From the cell containing the given text, extract its center point as (X, Y) coordinate. 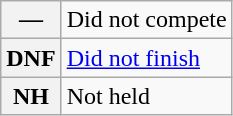
Did not finish (146, 58)
NH (31, 96)
Did not compete (146, 20)
— (31, 20)
Not held (146, 96)
DNF (31, 58)
